Return [X, Y] of the center of cell containing provided text 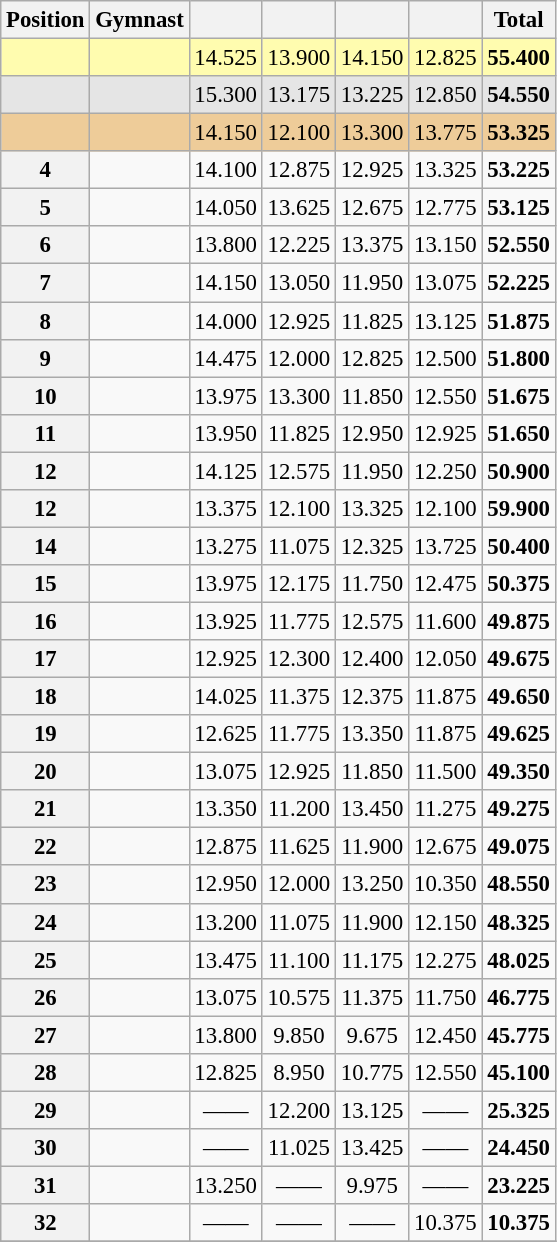
11.175 [372, 960]
13.225 [372, 95]
50.400 [518, 546]
9.850 [298, 1035]
5 [46, 208]
12.475 [446, 584]
19 [46, 734]
31 [46, 1185]
12.775 [446, 208]
21 [46, 809]
29 [46, 1110]
11.600 [446, 621]
15 [46, 584]
11 [46, 433]
52.225 [518, 283]
51.650 [518, 433]
13.200 [226, 922]
22 [46, 847]
18 [46, 697]
51.875 [518, 321]
13.175 [298, 95]
15.300 [226, 95]
49.275 [518, 809]
50.900 [518, 471]
12.450 [446, 1035]
53.225 [518, 170]
49.075 [518, 847]
13.050 [298, 283]
28 [46, 1073]
45.100 [518, 1073]
20 [46, 772]
12.850 [446, 95]
51.675 [518, 396]
13.275 [226, 546]
13.925 [226, 621]
54.550 [518, 95]
32 [46, 1223]
26 [46, 997]
9.975 [372, 1185]
7 [46, 283]
6 [46, 245]
11.625 [298, 847]
11.200 [298, 809]
12.275 [446, 960]
45.775 [518, 1035]
13.475 [226, 960]
51.800 [518, 358]
30 [46, 1148]
12.325 [372, 546]
14 [46, 546]
14.050 [226, 208]
12.200 [298, 1110]
23 [46, 885]
13.625 [298, 208]
24 [46, 922]
16 [46, 621]
10 [46, 396]
23.225 [518, 1185]
11.500 [446, 772]
10.350 [446, 885]
8 [46, 321]
14.000 [226, 321]
12.050 [446, 659]
9 [46, 358]
46.775 [518, 997]
50.375 [518, 584]
55.400 [518, 58]
12.500 [446, 358]
13.900 [298, 58]
48.550 [518, 885]
17 [46, 659]
13.775 [446, 133]
13.950 [226, 433]
48.325 [518, 922]
48.025 [518, 960]
8.950 [298, 1073]
14.025 [226, 697]
Total [518, 20]
11.025 [298, 1148]
10.575 [298, 997]
12.175 [298, 584]
49.650 [518, 697]
14.125 [226, 471]
14.525 [226, 58]
49.875 [518, 621]
24.450 [518, 1148]
13.425 [372, 1148]
11.275 [446, 809]
53.325 [518, 133]
9.675 [372, 1035]
13.725 [446, 546]
49.625 [518, 734]
Gymnast [140, 20]
14.475 [226, 358]
59.900 [518, 509]
13.450 [372, 809]
25.325 [518, 1110]
11.100 [298, 960]
12.625 [226, 734]
10.775 [372, 1073]
25 [46, 960]
49.350 [518, 772]
4 [46, 170]
52.550 [518, 245]
12.400 [372, 659]
12.300 [298, 659]
12.250 [446, 471]
49.675 [518, 659]
53.125 [518, 208]
Position [46, 20]
12.150 [446, 922]
12.375 [372, 697]
13.150 [446, 245]
12.225 [298, 245]
14.100 [226, 170]
27 [46, 1035]
